Find where the given text appears and provide that cell's center as [X, Y] coordinate. 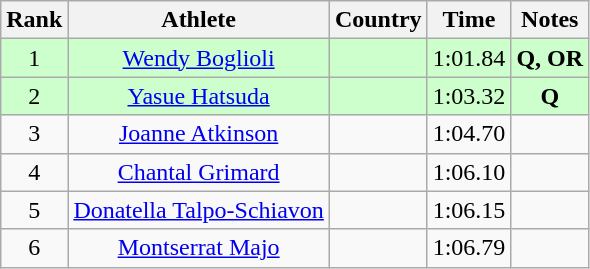
Rank [34, 20]
1:04.70 [469, 134]
1:06.10 [469, 172]
6 [34, 248]
Montserrat Majo [199, 248]
Q, OR [550, 58]
5 [34, 210]
1:06.79 [469, 248]
2 [34, 96]
Donatella Talpo-Schiavon [199, 210]
Yasue Hatsuda [199, 96]
Chantal Grimard [199, 172]
4 [34, 172]
Country [378, 20]
1 [34, 58]
3 [34, 134]
Athlete [199, 20]
Wendy Boglioli [199, 58]
Notes [550, 20]
Joanne Atkinson [199, 134]
Time [469, 20]
1:03.32 [469, 96]
1:01.84 [469, 58]
1:06.15 [469, 210]
Q [550, 96]
